Find where the given text appears and provide that cell's center as (x, y) coordinate. 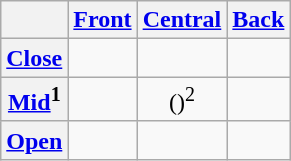
Open (34, 140)
Central (182, 20)
Mid1 (34, 100)
()2 (182, 100)
Close (34, 58)
Front (102, 20)
Back (258, 20)
